Return (x, y) of the center of cell containing provided text 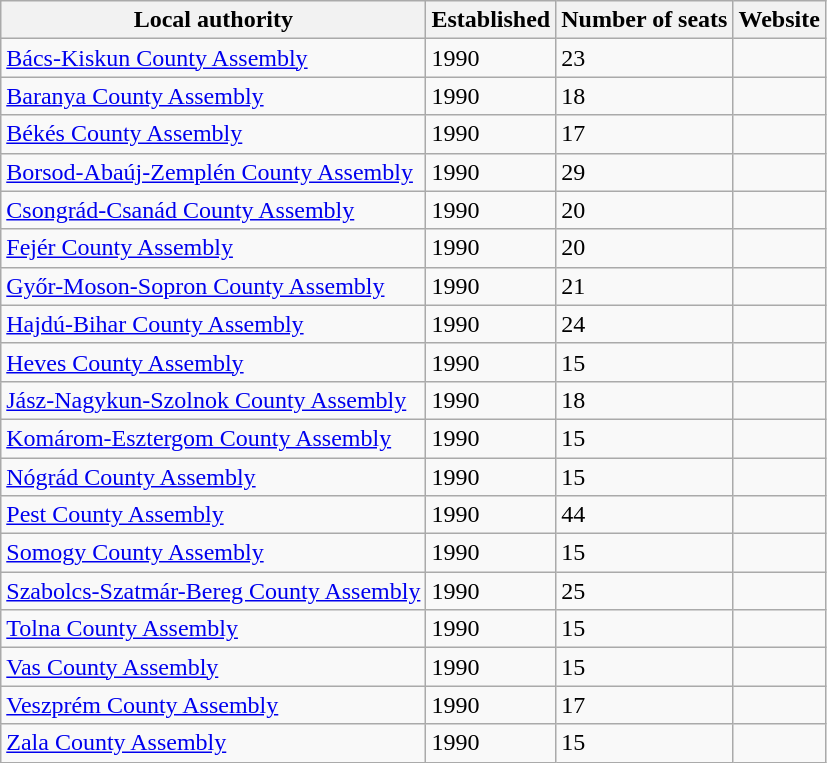
Tolna County Assembly (214, 629)
Hajdú-Bihar County Assembly (214, 324)
Heves County Assembly (214, 362)
Veszprém County Assembly (214, 705)
Borsod-Abaúj-Zemplén County Assembly (214, 172)
Somogy County Assembly (214, 553)
Local authority (214, 20)
Baranya County Assembly (214, 96)
Vas County Assembly (214, 667)
Szabolcs-Szatmár-Bereg County Assembly (214, 591)
Website (779, 20)
Békés County Assembly (214, 134)
Jász-Nagykun-Szolnok County Assembly (214, 400)
Győr-Moson-Sopron County Assembly (214, 286)
Nógrád County Assembly (214, 477)
Established (491, 20)
29 (644, 172)
Komárom-Esztergom County Assembly (214, 438)
23 (644, 58)
Pest County Assembly (214, 515)
Zala County Assembly (214, 743)
24 (644, 324)
44 (644, 515)
Bács-Kiskun County Assembly (214, 58)
Csongrád-Csanád County Assembly (214, 210)
Number of seats (644, 20)
Fejér County Assembly (214, 248)
25 (644, 591)
21 (644, 286)
